Determine the (X, Y) coordinate at the center of the cell enclosing the given text.  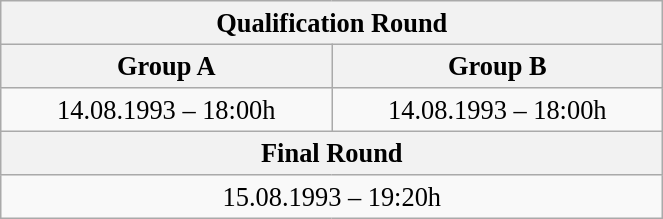
Group A (166, 66)
Qualification Round (332, 22)
Final Round (332, 153)
Group B (498, 66)
15.08.1993 – 19:20h (332, 197)
